From the cell containing the given text, extract its center point as (X, Y) coordinate. 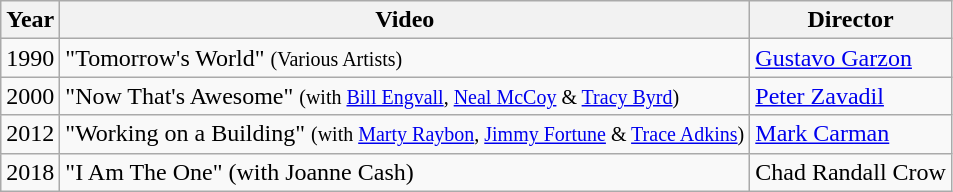
"Tomorrow's World" (Various Artists) (405, 58)
2012 (30, 134)
Mark Carman (851, 134)
2000 (30, 96)
"Now That's Awesome" (with Bill Engvall, Neal McCoy & Tracy Byrd) (405, 96)
Gustavo Garzon (851, 58)
Chad Randall Crow (851, 172)
Director (851, 20)
Video (405, 20)
"I Am The One" (with Joanne Cash) (405, 172)
1990 (30, 58)
"Working on a Building" (with Marty Raybon, Jimmy Fortune & Trace Adkins) (405, 134)
Year (30, 20)
2018 (30, 172)
Peter Zavadil (851, 96)
